Find where the given text appears and provide that cell's center as [X, Y] coordinate. 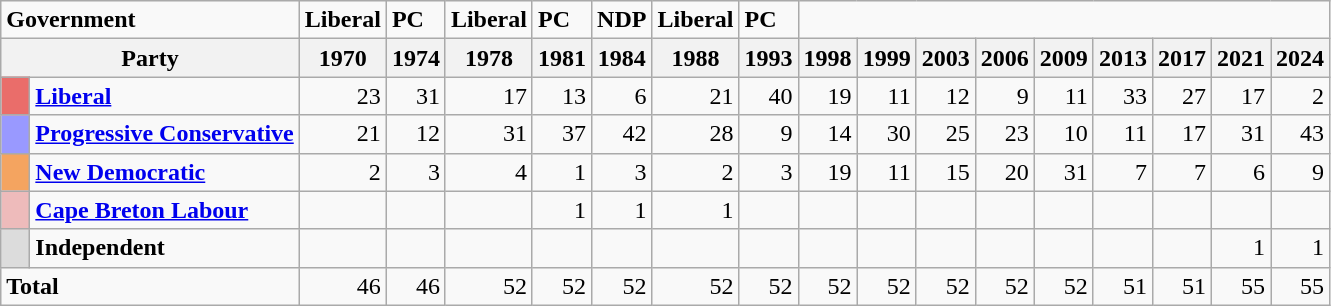
2006 [1004, 58]
Government [150, 20]
4 [488, 172]
2017 [1182, 58]
1981 [562, 58]
37 [562, 134]
1974 [416, 58]
1999 [886, 58]
1984 [622, 58]
14 [828, 134]
2013 [1122, 58]
10 [1064, 134]
40 [768, 96]
1970 [342, 58]
Progressive Conservative [164, 134]
42 [622, 134]
Cape Breton Labour [164, 210]
20 [1004, 172]
Independent [164, 248]
1993 [768, 58]
2003 [946, 58]
Total [150, 286]
2024 [1300, 58]
33 [1122, 96]
13 [562, 96]
1988 [696, 58]
2009 [1064, 58]
15 [946, 172]
New Democratic [164, 172]
28 [696, 134]
1998 [828, 58]
30 [886, 134]
27 [1182, 96]
2021 [1242, 58]
1978 [488, 58]
NDP [622, 20]
25 [946, 134]
Party [150, 58]
43 [1300, 134]
